Find where the given text appears and provide that cell's center as [X, Y] coordinate. 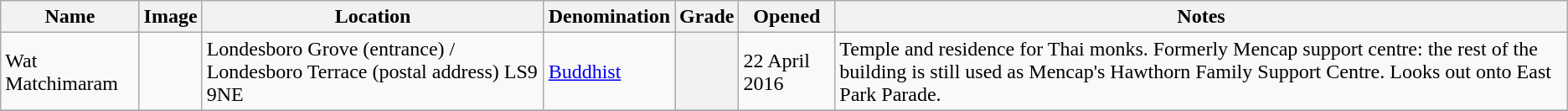
Opened [787, 17]
Denomination [609, 17]
Notes [1201, 17]
Grade [707, 17]
Buddhist [609, 71]
Wat Matchimaram [70, 71]
Image [171, 17]
Londesboro Grove (entrance) / Londesboro Terrace (postal address) LS9 9NE [373, 71]
22 April 2016 [787, 71]
Name [70, 17]
Location [373, 17]
